Locate the cell with the specified text and output its (x, y) center coordinate. 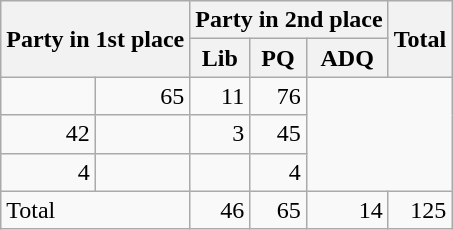
45 (278, 134)
PQ (278, 58)
Party in 1st place (96, 39)
ADQ (347, 58)
3 (220, 134)
11 (220, 96)
76 (278, 96)
42 (48, 134)
Party in 2nd place (289, 20)
46 (220, 210)
125 (420, 210)
14 (347, 210)
Lib (220, 58)
